Provide the [X, Y] coordinate of the cell's center where the given text is located.  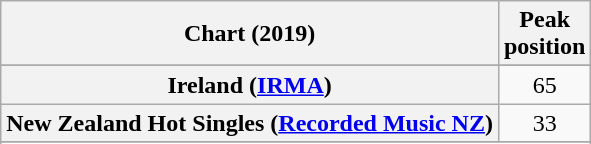
Ireland (IRMA) [250, 85]
Peakposition [544, 34]
65 [544, 85]
New Zealand Hot Singles (Recorded Music NZ) [250, 123]
Chart (2019) [250, 34]
33 [544, 123]
